Determine the [x, y] coordinate at the center of the cell enclosing the given text.  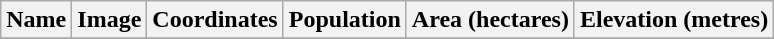
Area (hectares) [490, 20]
Coordinates [215, 20]
Elevation (metres) [674, 20]
Name [36, 20]
Population [344, 20]
Image [110, 20]
